Return [x, y] of the center of cell containing provided text 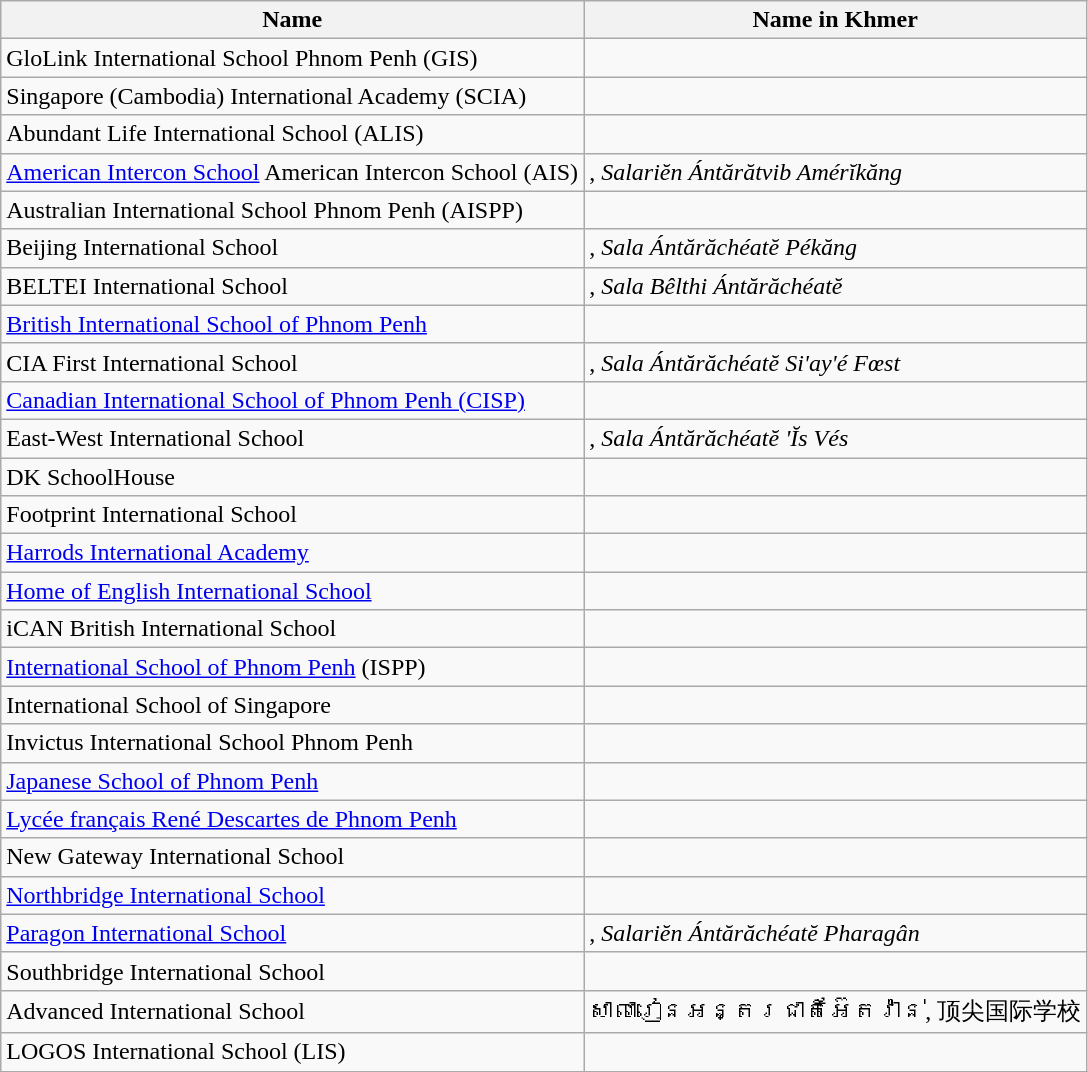
Home of English International School [292, 591]
Advanced International School [292, 1012]
Harrods International Academy [292, 553]
Lycée français René Descartes de Phnom Penh [292, 819]
, Sala Bêlthi Ántărăchéatĕ [836, 286]
, Sala Ántărăchéatĕ Si'ay'é Fœst [836, 362]
East-West International School [292, 438]
Australian International School Phnom Penh (AISPP) [292, 210]
International School of Singapore [292, 705]
Japanese School of Phnom Penh [292, 781]
Name in Khmer [836, 20]
, Sala Ántărăchéatĕ 'Ĭs Vés [836, 438]
New Gateway International School [292, 857]
, Salariĕn Ántărătvib Amérĭkăng [836, 172]
BELTEI International School [292, 286]
Abundant Life International School (ALIS) [292, 134]
LOGOS International School (LIS) [292, 1052]
, Salariĕn Ántărăchéatĕ Pharagân [836, 933]
Footprint International School [292, 515]
GloLink International School Phnom Penh (GIS) [292, 58]
DK SchoolHouse [292, 477]
iCAN British International School [292, 629]
CIA First International School [292, 362]
British International School of Phnom Penh [292, 324]
International School of Phnom Penh (ISPP) [292, 667]
Name [292, 20]
Singapore (Cambodia) International Academy (SCIA) [292, 96]
Southbridge International School [292, 971]
សាលារៀនអន្តរជាតិអ៊ែតវ៉ាន់, 顶尖国际学校 [836, 1012]
Invictus International School Phnom Penh [292, 743]
Canadian International School of Phnom Penh (CISP) [292, 400]
Paragon International School [292, 933]
American Intercon School American Intercon School (AIS) [292, 172]
Beijing International School [292, 248]
, Sala Ántărăchéatĕ Pékăng [836, 248]
Northbridge International School [292, 895]
